Determine the (X, Y) coordinate at the center of the cell enclosing the given text.  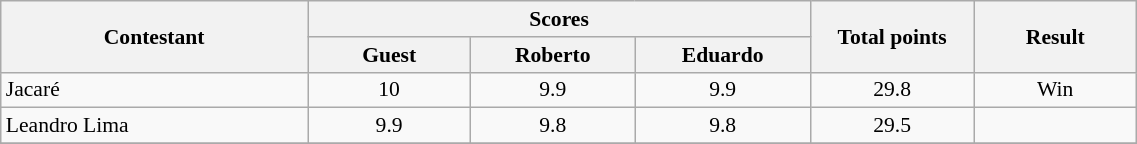
Contestant (154, 36)
Roberto (553, 55)
Scores (560, 19)
Jacaré (154, 90)
Total points (892, 36)
10 (390, 90)
Leandro Lima (154, 126)
Eduardo (723, 55)
Result (1056, 36)
29.8 (892, 90)
29.5 (892, 126)
Win (1056, 90)
Guest (390, 55)
